Provide the [X, Y] coordinate of the cell's center where the given text is located.  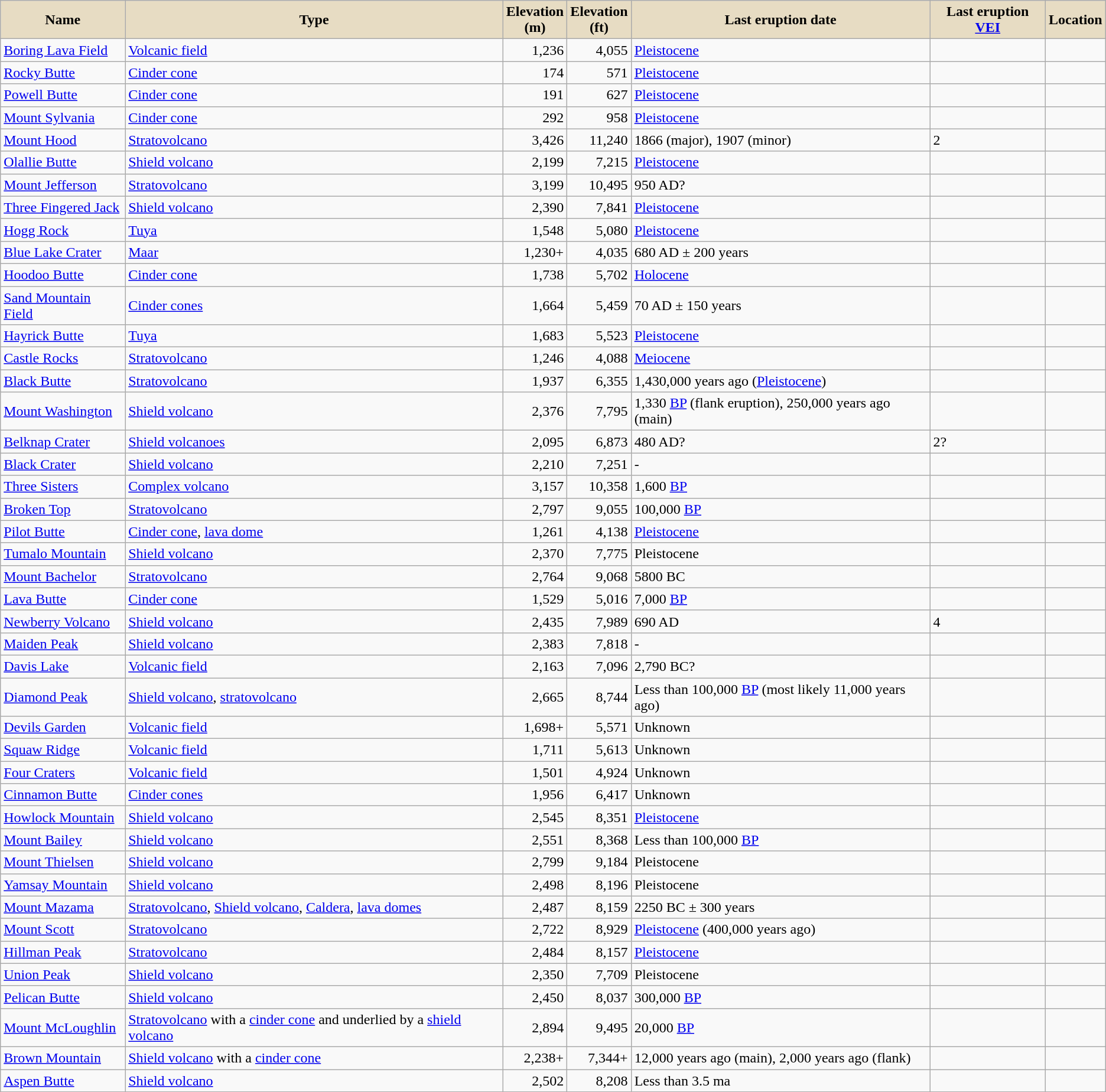
1,501 [535, 772]
2,383 [535, 644]
6,873 [599, 442]
Elevation (m) [535, 20]
5,459 [599, 305]
Blue Lake Crater [63, 252]
Cinder cone, lava dome [314, 532]
2,764 [535, 576]
2,095 [535, 442]
Last eruption VEI [988, 20]
7,795 [599, 411]
1,956 [535, 795]
1,548 [535, 230]
1,330 BP (flank eruption), 250,000 years ago (main) [780, 411]
Meiocene [780, 358]
7,709 [599, 974]
174 [535, 73]
627 [599, 95]
3,199 [535, 185]
Mount McLoughlin [63, 1028]
70 AD ± 150 years [780, 305]
3,426 [535, 140]
5,571 [599, 728]
Hogg Rock [63, 230]
2,199 [535, 162]
5,613 [599, 750]
Maar [314, 252]
Less than 100,000 BP (most likely 11,000 years ago) [780, 697]
191 [535, 95]
10,495 [599, 185]
Lava Butte [63, 599]
Type [314, 20]
2 [988, 140]
571 [599, 73]
958 [599, 118]
Elevation (ft) [599, 20]
7,775 [599, 554]
8,929 [599, 930]
Mount Scott [63, 930]
2,502 [535, 1080]
8,744 [599, 697]
2? [988, 442]
1866 (major), 1907 (minor) [780, 140]
Cinnamon Butte [63, 795]
1,236 [535, 50]
1,600 BP [780, 487]
10,358 [599, 487]
Davis Lake [63, 666]
300,000 BP [780, 997]
1,738 [535, 275]
8,368 [599, 840]
Holocene [780, 275]
Olallie Butte [63, 162]
Mount Washington [63, 411]
7,000 BP [780, 599]
Castle Rocks [63, 358]
7,251 [599, 464]
7,989 [599, 621]
4,088 [599, 358]
Location [1075, 20]
2,790 BC? [780, 666]
2,722 [535, 930]
2,894 [535, 1028]
7,818 [599, 644]
8,196 [599, 885]
Pleistocene (400,000 years ago) [780, 930]
Diamond Peak [63, 697]
9,055 [599, 509]
2,665 [535, 697]
Name [63, 20]
Mount Thielsen [63, 862]
Brown Mountain [63, 1058]
2,450 [535, 997]
4 [988, 621]
Tumalo Mountain [63, 554]
20,000 BP [780, 1028]
2,799 [535, 862]
6,417 [599, 795]
Mount Jefferson [63, 185]
Union Peak [63, 974]
7,841 [599, 207]
1,529 [535, 599]
2,487 [535, 907]
1,698+ [535, 728]
680 AD ± 200 years [780, 252]
2,545 [535, 817]
Aspen Butte [63, 1080]
8,208 [599, 1080]
4,924 [599, 772]
1,246 [535, 358]
Hillman Peak [63, 952]
2,498 [535, 885]
4,055 [599, 50]
Hayrick Butte [63, 336]
Squaw Ridge [63, 750]
Maiden Peak [63, 644]
Hoodoo Butte [63, 275]
Belknap Crater [63, 442]
5,016 [599, 599]
Mount Hood [63, 140]
2,390 [535, 207]
Less than 3.5 ma [780, 1080]
1,937 [535, 381]
Mount Mazama [63, 907]
7,344+ [599, 1058]
Devils Garden [63, 728]
690 AD [780, 621]
Black Butte [63, 381]
5,080 [599, 230]
292 [535, 118]
5,523 [599, 336]
11,240 [599, 140]
6,355 [599, 381]
9,184 [599, 862]
1,430,000 years ago (Pleistocene) [780, 381]
Pelican Butte [63, 997]
9,495 [599, 1028]
2,484 [535, 952]
7,096 [599, 666]
Newberry Volcano [63, 621]
1,683 [535, 336]
Powell Butte [63, 95]
8,351 [599, 817]
480 AD? [780, 442]
1,664 [535, 305]
100,000 BP [780, 509]
Broken Top [63, 509]
Stratovolcano, Shield volcano, Caldera, lava domes [314, 907]
5800 BC [780, 576]
2250 BC ± 300 years [780, 907]
Shield volcano, stratovolcano [314, 697]
4,035 [599, 252]
Mount Bailey [63, 840]
2,238+ [535, 1058]
2,435 [535, 621]
2,350 [535, 974]
3,157 [535, 487]
Howlock Mountain [63, 817]
7,215 [599, 162]
5,702 [599, 275]
Yamsay Mountain [63, 885]
Last eruption date [780, 20]
Four Craters [63, 772]
Shield volcano with a cinder cone [314, 1058]
4,138 [599, 532]
2,376 [535, 411]
1,261 [535, 532]
9,068 [599, 576]
1,711 [535, 750]
2,163 [535, 666]
Less than 100,000 BP [780, 840]
Rocky Butte [63, 73]
2,210 [535, 464]
8,037 [599, 997]
12,000 years ago (main), 2,000 years ago (flank) [780, 1058]
8,159 [599, 907]
Mount Sylvania [63, 118]
Stratovolcano with a cinder cone and underlied by a shield volcano [314, 1028]
Three Fingered Jack [63, 207]
Black Crater [63, 464]
Boring Lava Field [63, 50]
2,370 [535, 554]
1,230+ [535, 252]
Pilot Butte [63, 532]
8,157 [599, 952]
2,551 [535, 840]
Mount Bachelor [63, 576]
950 AD? [780, 185]
Complex volcano [314, 487]
Three Sisters [63, 487]
2,797 [535, 509]
Sand Mountain Field [63, 305]
Shield volcanoes [314, 442]
